For the text-containing cell, return its midpoint in (X, Y) coordinate format. 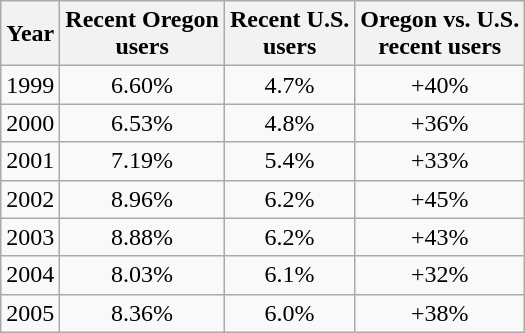
2001 (30, 161)
6.1% (289, 275)
Recent U.S.users (289, 34)
+40% (440, 85)
+45% (440, 199)
+38% (440, 313)
2000 (30, 123)
+33% (440, 161)
4.7% (289, 85)
+32% (440, 275)
2003 (30, 237)
Oregon vs. U.S.recent users (440, 34)
Year (30, 34)
6.60% (142, 85)
1999 (30, 85)
2005 (30, 313)
6.53% (142, 123)
6.0% (289, 313)
7.19% (142, 161)
8.88% (142, 237)
2002 (30, 199)
8.03% (142, 275)
4.8% (289, 123)
+43% (440, 237)
Recent Oregonusers (142, 34)
2004 (30, 275)
+36% (440, 123)
8.96% (142, 199)
8.36% (142, 313)
5.4% (289, 161)
